Provide the [X, Y] coordinate of the cell's center where the given text is located.  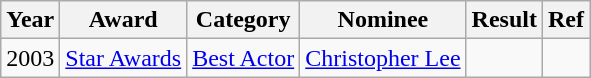
Result [504, 20]
2003 [30, 58]
Ref [566, 20]
Best Actor [244, 58]
Category [244, 20]
Star Awards [124, 58]
Award [124, 20]
Year [30, 20]
Nominee [383, 20]
Christopher Lee [383, 58]
